Scan for the cell matching the given text and deliver its [X, Y] coordinate at center. 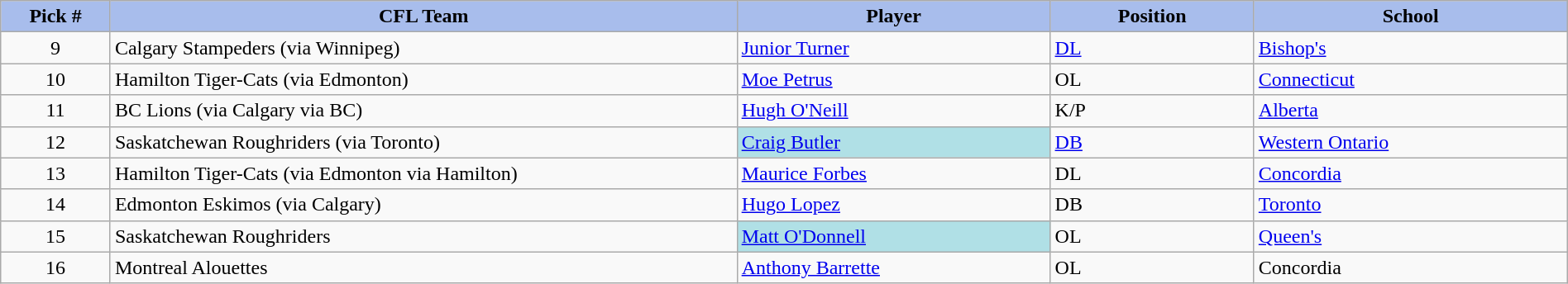
School [1411, 17]
CFL Team [423, 17]
Moe Petrus [893, 79]
Calgary Stampeders (via Winnipeg) [423, 48]
Alberta [1411, 111]
Bishop's [1411, 48]
Toronto [1411, 205]
Saskatchewan Roughriders [423, 236]
Position [1152, 17]
Matt O'Donnell [893, 236]
Player [893, 17]
15 [56, 236]
K/P [1152, 111]
13 [56, 173]
11 [56, 111]
10 [56, 79]
Western Ontario [1411, 142]
14 [56, 205]
Saskatchewan Roughriders (via Toronto) [423, 142]
Junior Turner [893, 48]
16 [56, 267]
Montreal Alouettes [423, 267]
12 [56, 142]
Pick # [56, 17]
Queen's [1411, 236]
Anthony Barrette [893, 267]
Connecticut [1411, 79]
Hamilton Tiger-Cats (via Edmonton via Hamilton) [423, 173]
BC Lions (via Calgary via BC) [423, 111]
9 [56, 48]
Hugo Lopez [893, 205]
Edmonton Eskimos (via Calgary) [423, 205]
Craig Butler [893, 142]
Hamilton Tiger-Cats (via Edmonton) [423, 79]
Hugh O'Neill [893, 111]
Maurice Forbes [893, 173]
